Capture the cell that displays the provided text and extract its [x, y] central coordinate. 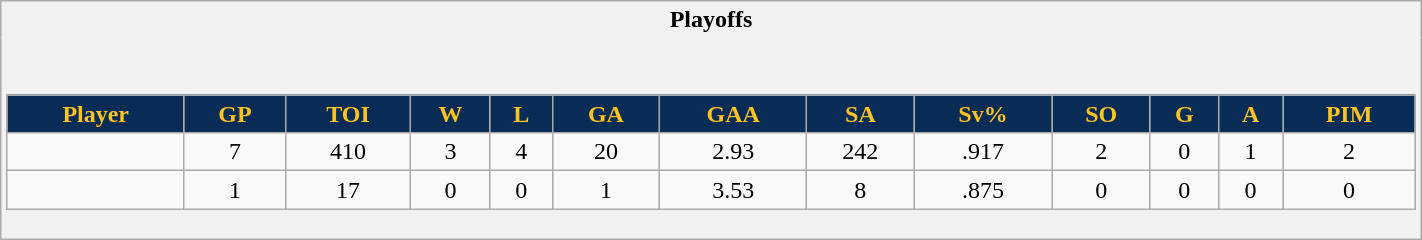
Player [96, 114]
410 [348, 152]
Player GP TOI W L GA GAA SA Sv% SO G A PIM 7 410 3 4 20 2.93 242 .917 2 0 1 2 1 17 0 0 1 3.53 8 .875 0 0 0 0 [711, 138]
17 [348, 190]
GA [606, 114]
PIM [1349, 114]
2.93 [734, 152]
A [1250, 114]
3.53 [734, 190]
SO [1101, 114]
GAA [734, 114]
20 [606, 152]
.875 [983, 190]
SA [860, 114]
7 [234, 152]
4 [521, 152]
242 [860, 152]
W [450, 114]
3 [450, 152]
L [521, 114]
Playoffs [711, 20]
TOI [348, 114]
.917 [983, 152]
G [1184, 114]
8 [860, 190]
Sv% [983, 114]
GP [234, 114]
